Detect which cell encompasses the target text, then output its (x, y) center coordinate. 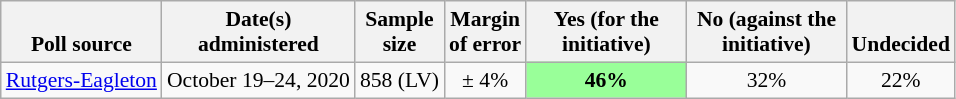
Samplesize (400, 32)
32% (766, 80)
Marginof error (485, 32)
Undecided (901, 32)
Poll source (82, 32)
Rutgers-Eagleton (82, 80)
± 4% (485, 80)
No (against the initiative) (766, 32)
Yes (for the initiative) (606, 32)
858 (LV) (400, 80)
22% (901, 80)
46% (606, 80)
Date(s)administered (258, 32)
October 19–24, 2020 (258, 80)
